Locate the cell with the specified text and output its [x, y] center coordinate. 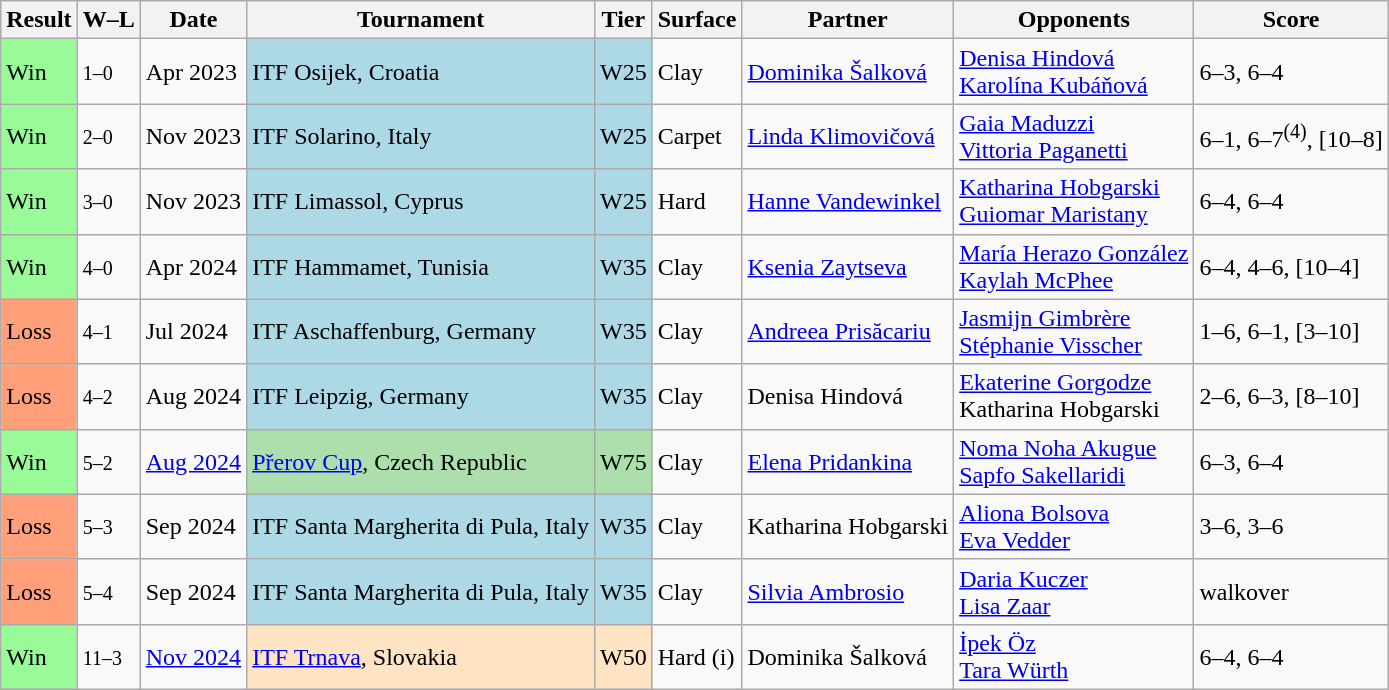
Elena Pridankina [848, 462]
Carpet [697, 136]
Opponents [1074, 20]
Apr 2024 [193, 266]
6–4, 4–6, [10–4] [1291, 266]
ITF Aschaffenburg, Germany [421, 332]
walkover [1291, 592]
Linda Klimovičová [848, 136]
4–2 [108, 396]
Ekaterine Gorgodze Katharina Hobgarski [1074, 396]
11–3 [108, 656]
Aliona Bolsova Eva Vedder [1074, 526]
Date [193, 20]
İpek Öz Tara Würth [1074, 656]
Katharina Hobgarski Guiomar Maristany [1074, 202]
2–0 [108, 136]
ITF Limassol, Cyprus [421, 202]
Ksenia Zaytseva [848, 266]
ITF Hammamet, Tunisia [421, 266]
1–6, 6–1, [3–10] [1291, 332]
W75 [624, 462]
3–0 [108, 202]
Score [1291, 20]
María Herazo González Kaylah McPhee [1074, 266]
Silvia Ambrosio [848, 592]
1–0 [108, 72]
W50 [624, 656]
Hanne Vandewinkel [848, 202]
Partner [848, 20]
ITF Osijek, Croatia [421, 72]
Surface [697, 20]
Gaia Maduzzi Vittoria Paganetti [1074, 136]
Noma Noha Akugue Sapfo Sakellaridi [1074, 462]
ITF Trnava, Slovakia [421, 656]
Jasmijn Gimbrère Stéphanie Visscher [1074, 332]
5–2 [108, 462]
Přerov Cup, Czech Republic [421, 462]
5–3 [108, 526]
5–4 [108, 592]
Katharina Hobgarski [848, 526]
3–6, 3–6 [1291, 526]
Nov 2024 [193, 656]
4–1 [108, 332]
Apr 2023 [193, 72]
Denisa Hindová Karolína Kubáňová [1074, 72]
6–1, 6–7(4), [10–8] [1291, 136]
Hard (i) [697, 656]
Hard [697, 202]
Denisa Hindová [848, 396]
W–L [108, 20]
Tier [624, 20]
Jul 2024 [193, 332]
Tournament [421, 20]
4–0 [108, 266]
Andreea Prisăcariu [848, 332]
2–6, 6–3, [8–10] [1291, 396]
Result [39, 20]
Daria Kuczer Lisa Zaar [1074, 592]
ITF Leipzig, Germany [421, 396]
ITF Solarino, Italy [421, 136]
